Return the (x, y) coordinate for the center point of the cell that contains the specified text.  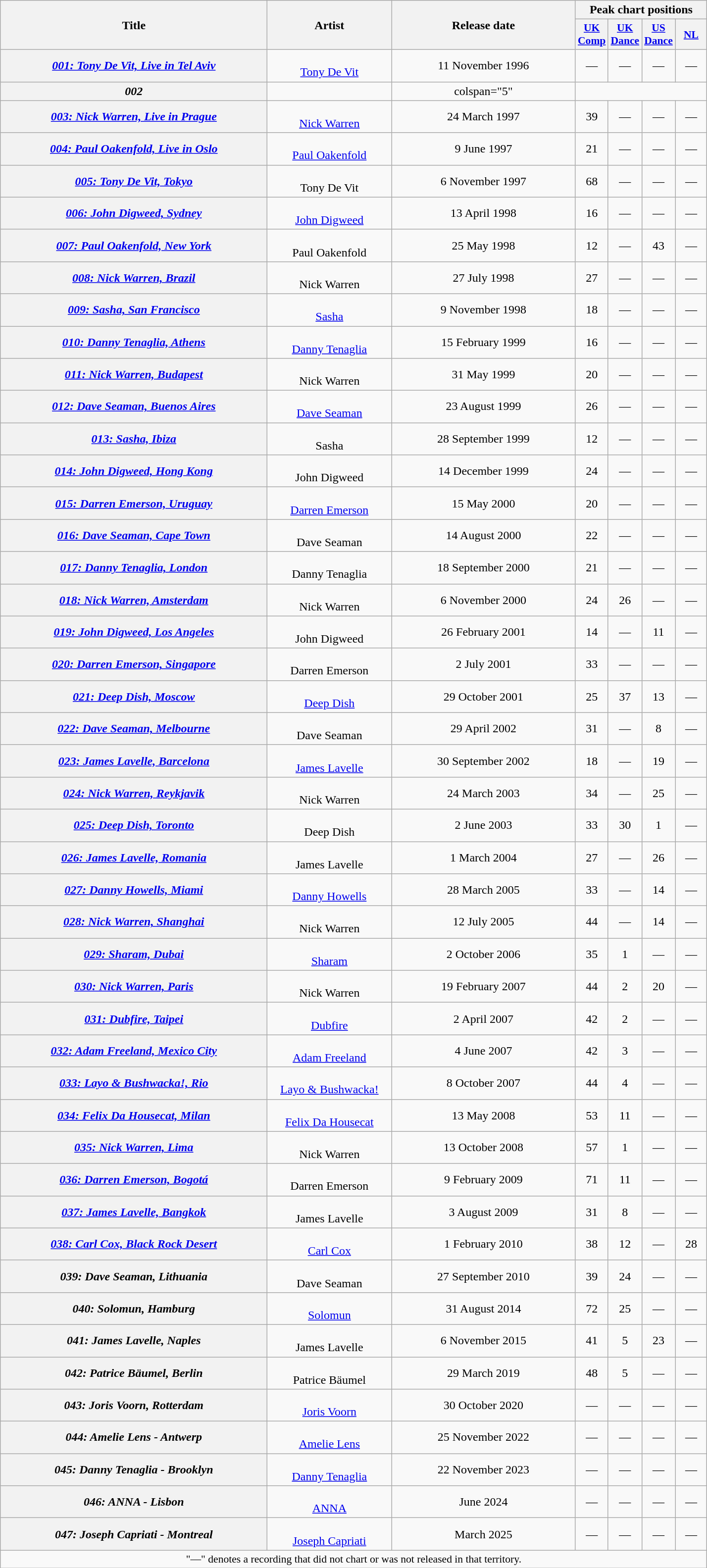
Sharam (330, 955)
029: Sharam, Dubai (134, 955)
48 (592, 1372)
Adam Freeland (330, 1051)
026: James Lavelle, Romania (134, 858)
4 (625, 1083)
018: Nick Warren, Amsterdam (134, 600)
30 October 2020 (483, 1405)
023: James Lavelle, Barcelona (134, 760)
Layo & Bushwacka! (330, 1083)
22 (592, 536)
29 April 2002 (483, 729)
013: Sasha, Ibiza (134, 439)
34 (592, 793)
2 June 2003 (483, 825)
9 November 1998 (483, 310)
2 July 2001 (483, 664)
046: ANNA - Lisbon (134, 1502)
040: Solomun, Hamburg (134, 1308)
colspan="5" (483, 91)
29 March 2019 (483, 1372)
13 April 1998 (483, 213)
010: Danny Tenaglia, Athens (134, 342)
Solomun (330, 1308)
8 October 2007 (483, 1083)
011: Nick Warren, Budapest (134, 374)
043: Joris Voorn, Rotterdam (134, 1405)
NL (691, 35)
003: Nick Warren, Live in Prague (134, 117)
71 (592, 1179)
19 February 2007 (483, 986)
41 (592, 1341)
Patrice Bäumel (330, 1372)
27 July 1998 (483, 277)
27 September 2010 (483, 1276)
022: Dave Seaman, Melbourne (134, 729)
031: Dubfire, Taipei (134, 1019)
USDance (658, 35)
28 (691, 1244)
025: Deep Dish, Toronto (134, 825)
007: Paul Oakenfold, New York (134, 246)
UKDance (625, 35)
033: Layo & Bushwacka!, Rio (134, 1083)
11 November 1996 (483, 65)
Dubfire (330, 1019)
28 September 1999 (483, 439)
3 August 2009 (483, 1212)
2 April 2007 (483, 1019)
13 May 2008 (483, 1115)
047: Joseph Capriati - Montreal (134, 1534)
UKComp (592, 35)
24 March 2003 (483, 793)
14 August 2000 (483, 536)
15 February 1999 (483, 342)
042: Patrice Bäumel, Berlin (134, 1372)
030: Nick Warren, Paris (134, 986)
6 November 2015 (483, 1341)
March 2025 (483, 1534)
31 August 2014 (483, 1308)
1 March 2004 (483, 858)
37 (625, 696)
012: Dave Seaman, Buenos Aires (134, 407)
Artist (330, 25)
015: Darren Emerson, Uruguay (134, 503)
43 (658, 246)
31 May 1999 (483, 374)
019: John Digweed, Los Angeles (134, 632)
19 (658, 760)
034: Felix Da Housecat, Milan (134, 1115)
Joris Voorn (330, 1405)
6 November 1997 (483, 181)
13 October 2008 (483, 1148)
13 (658, 696)
12 July 2005 (483, 922)
28 March 2005 (483, 890)
006: John Digweed, Sydney (134, 213)
14 December 1999 (483, 471)
005: Tony De Vit, Tokyo (134, 181)
Danny Howells (330, 890)
009: Sasha, San Francisco (134, 310)
024: Nick Warren, Reykjavik (134, 793)
June 2024 (483, 1502)
29 October 2001 (483, 696)
Carl Cox (330, 1244)
15 May 2000 (483, 503)
036: Darren Emerson, Bogotá (134, 1179)
039: Dave Seaman, Lithuania (134, 1276)
26 February 2001 (483, 632)
008: Nick Warren, Brazil (134, 277)
25 May 1998 (483, 246)
68 (592, 181)
Title (134, 25)
038: Carl Cox, Black Rock Desert (134, 1244)
25 November 2022 (483, 1438)
Felix Da Housecat (330, 1115)
027: Danny Howells, Miami (134, 890)
004: Paul Oakenfold, Live in Oslo (134, 149)
021: Deep Dish, Moscow (134, 696)
30 September 2002 (483, 760)
028: Nick Warren, Shanghai (134, 922)
6 November 2000 (483, 600)
045: Danny Tenaglia - Brooklyn (134, 1469)
38 (592, 1244)
Amelie Lens (330, 1438)
017: Danny Tenaglia, London (134, 567)
Release date (483, 25)
72 (592, 1308)
"—" denotes a recording that did not chart or was not released in that territory. (353, 1559)
4 June 2007 (483, 1051)
9 June 1997 (483, 149)
001: Tony De Vit, Live in Tel Aviv (134, 65)
3 (625, 1051)
ANNA (330, 1502)
032: Adam Freeland, Mexico City (134, 1051)
35 (592, 955)
002 (134, 91)
Joseph Capriati (330, 1534)
9 February 2009 (483, 1179)
24 March 1997 (483, 117)
23 August 1999 (483, 407)
23 (658, 1341)
57 (592, 1148)
041: James Lavelle, Naples (134, 1341)
016: Dave Seaman, Cape Town (134, 536)
044: Amelie Lens - Antwerp (134, 1438)
22 November 2023 (483, 1469)
2 October 2006 (483, 955)
Peak chart positions (641, 10)
020: Darren Emerson, Singapore (134, 664)
53 (592, 1115)
30 (625, 825)
014: John Digweed, Hong Kong (134, 471)
1 February 2010 (483, 1244)
035: Nick Warren, Lima (134, 1148)
037: James Lavelle, Bangkok (134, 1212)
18 September 2000 (483, 567)
